Return the [X, Y] coordinate for the center point of the cell that contains the specified text.  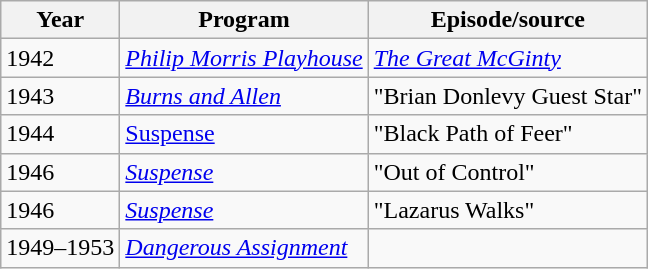
Episode/source [508, 20]
1943 [60, 96]
The Great McGinty [508, 58]
"Brian Donlevy Guest Star" [508, 96]
Burns and Allen [244, 96]
1949–1953 [60, 248]
Year [60, 20]
"Black Path of Feer" [508, 134]
1944 [60, 134]
1942 [60, 58]
Philip Morris Playhouse [244, 58]
"Out of Control" [508, 172]
Program [244, 20]
Dangerous Assignment [244, 248]
"Lazarus Walks" [508, 210]
